Scan for the cell matching the given text and deliver its [X, Y] coordinate at center. 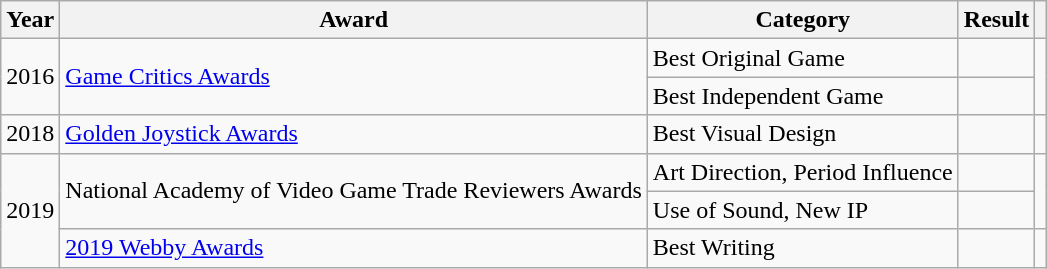
Best Independent Game [802, 96]
Golden Joystick Awards [354, 134]
Best Original Game [802, 58]
2019 [30, 210]
National Academy of Video Game Trade Reviewers Awards [354, 191]
Game Critics Awards [354, 77]
Best Writing [802, 248]
Year [30, 20]
Result [996, 20]
Best Visual Design [802, 134]
Category [802, 20]
2018 [30, 134]
Art Direction, Period Influence [802, 172]
Use of Sound, New IP [802, 210]
Award [354, 20]
2016 [30, 77]
2019 Webby Awards [354, 248]
